Pinpoint the cell where the given text exists, returning its (X, Y) midpoint coordinate. 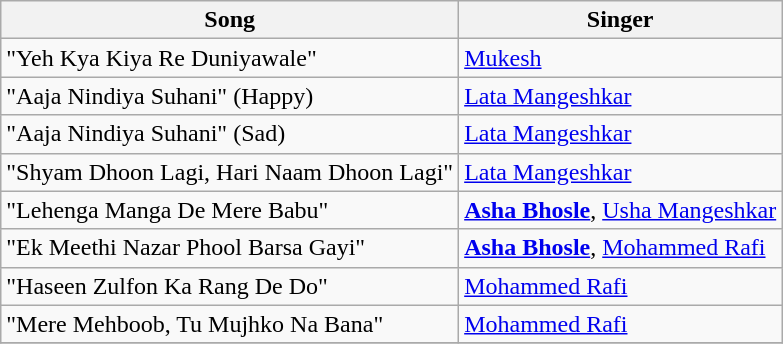
"Mere Mehboob, Tu Mujhko Na Bana" (230, 324)
"Ek Meethi Nazar Phool Barsa Gayi" (230, 248)
Singer (620, 20)
Song (230, 20)
"Yeh Kya Kiya Re Duniyawale" (230, 58)
"Shyam Dhoon Lagi, Hari Naam Dhoon Lagi" (230, 172)
"Lehenga Manga De Mere Babu" (230, 210)
"Aaja Nindiya Suhani" (Sad) (230, 134)
Asha Bhosle, Mohammed Rafi (620, 248)
"Aaja Nindiya Suhani" (Happy) (230, 96)
Mukesh (620, 58)
Asha Bhosle, Usha Mangeshkar (620, 210)
"Haseen Zulfon Ka Rang De Do" (230, 286)
